Extract the (x, y) coordinate from the center of the cell holding the provided text.  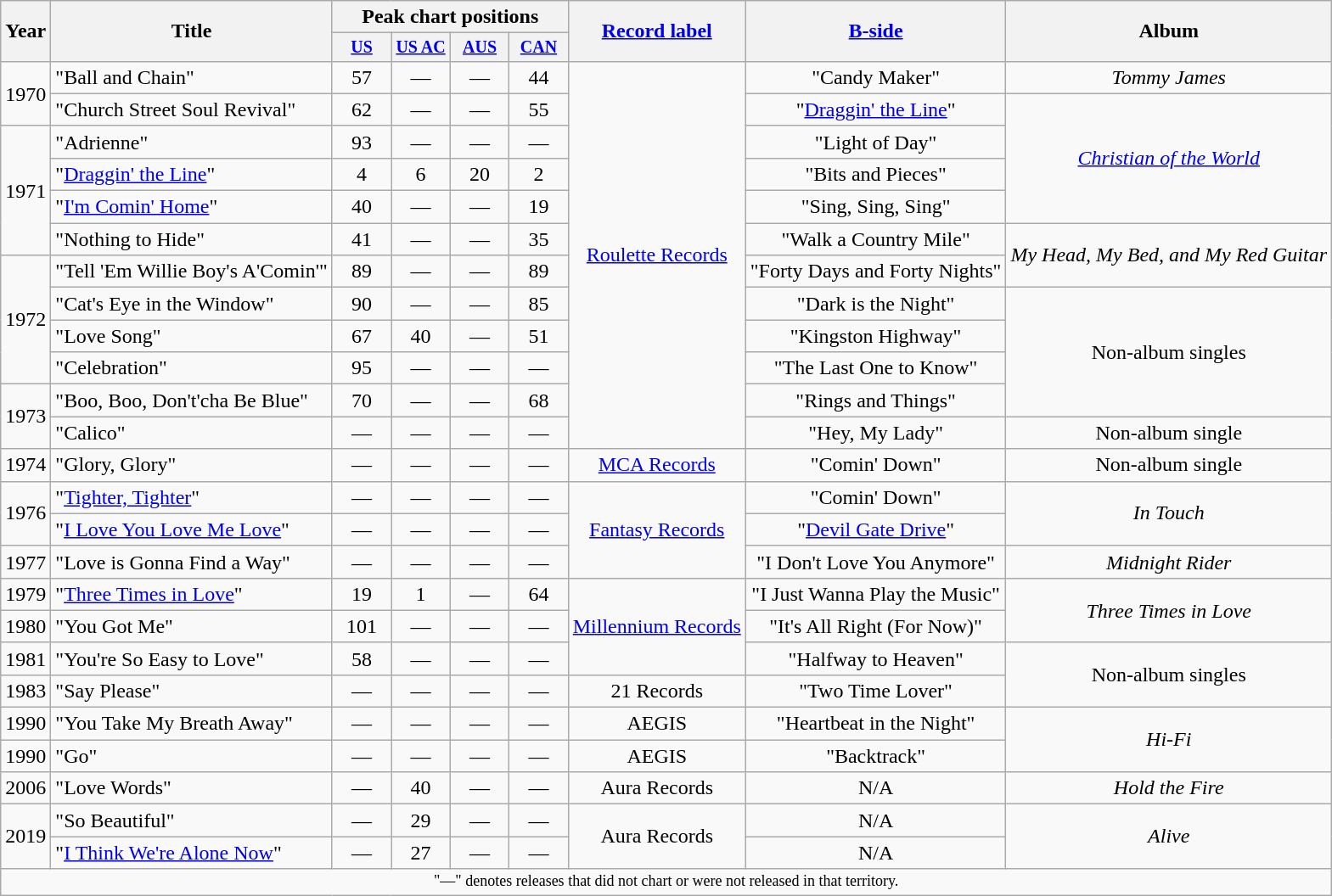
"Cat's Eye in the Window" (192, 304)
"Walk a Country Mile" (876, 239)
Roulette Records (657, 255)
"The Last One to Know" (876, 368)
29 (421, 820)
"Kingston Highway" (876, 336)
"I Don't Love You Anymore" (876, 562)
"I'm Comin' Home" (192, 207)
Fantasy Records (657, 529)
57 (362, 77)
"Light of Day" (876, 142)
"Church Street Soul Revival" (192, 109)
"It's All Right (For Now)" (876, 626)
"Three Times in Love" (192, 594)
1972 (25, 320)
"Say Please" (192, 691)
"Halfway to Heaven" (876, 658)
"Dark is the Night" (876, 304)
62 (362, 109)
27 (421, 853)
1979 (25, 594)
Midnight Rider (1169, 562)
1971 (25, 190)
58 (362, 658)
B-side (876, 31)
1977 (25, 562)
85 (538, 304)
Hold the Fire (1169, 788)
US (362, 48)
"Rings and Things" (876, 400)
Christian of the World (1169, 158)
"Tell 'Em Willie Boy's A'Comin'" (192, 272)
95 (362, 368)
1981 (25, 658)
"You Take My Breath Away" (192, 724)
"Calico" (192, 433)
1983 (25, 691)
70 (362, 400)
Album (1169, 31)
"Sing, Sing, Sing" (876, 207)
"Forty Days and Forty Nights" (876, 272)
67 (362, 336)
CAN (538, 48)
Alive (1169, 837)
90 (362, 304)
"I Love You Love Me Love" (192, 529)
51 (538, 336)
"I Just Wanna Play the Music" (876, 594)
41 (362, 239)
"Backtrack" (876, 756)
In Touch (1169, 513)
"Go" (192, 756)
"You're So Easy to Love" (192, 658)
"So Beautiful" (192, 820)
"Glory, Glory" (192, 465)
"Celebration" (192, 368)
35 (538, 239)
68 (538, 400)
21 Records (657, 691)
Peak chart positions (450, 17)
Tommy James (1169, 77)
101 (362, 626)
Millennium Records (657, 626)
64 (538, 594)
2 (538, 174)
"Hey, My Lady" (876, 433)
"Heartbeat in the Night" (876, 724)
"Nothing to Hide" (192, 239)
"Candy Maker" (876, 77)
4 (362, 174)
"Love is Gonna Find a Way" (192, 562)
93 (362, 142)
"Adrienne" (192, 142)
1 (421, 594)
Three Times in Love (1169, 610)
20 (479, 174)
"Two Time Lover" (876, 691)
6 (421, 174)
1974 (25, 465)
44 (538, 77)
"Tighter, Tighter" (192, 497)
"Love Words" (192, 788)
"Devil Gate Drive" (876, 529)
"Boo, Boo, Don't'cha Be Blue" (192, 400)
"Ball and Chain" (192, 77)
My Head, My Bed, and My Red Guitar (1169, 255)
MCA Records (657, 465)
"You Got Me" (192, 626)
AUS (479, 48)
"—" denotes releases that did not chart or were not released in that territory. (666, 882)
2019 (25, 837)
"I Think We're Alone Now" (192, 853)
Hi-Fi (1169, 740)
"Love Song" (192, 336)
Year (25, 31)
Record label (657, 31)
"Bits and Pieces" (876, 174)
1980 (25, 626)
1970 (25, 93)
US AC (421, 48)
2006 (25, 788)
Title (192, 31)
1973 (25, 417)
1976 (25, 513)
55 (538, 109)
